Identify which cell holds the provided text, then report its (X, Y) central coordinate. 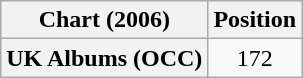
UK Albums (OCC) (104, 58)
Position (255, 20)
172 (255, 58)
Chart (2006) (104, 20)
